Locate the cell with the specified text and output its [x, y] center coordinate. 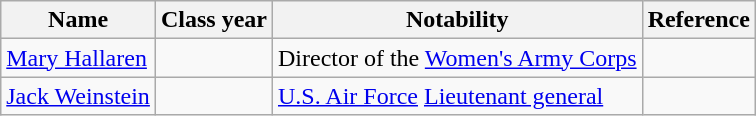
Director of the Women's Army Corps [457, 58]
Class year [214, 20]
Jack Weinstein [78, 96]
U.S. Air Force Lieutenant general [457, 96]
Name [78, 20]
Mary Hallaren [78, 58]
Notability [457, 20]
Reference [698, 20]
